Return [x, y] of the center of cell containing provided text 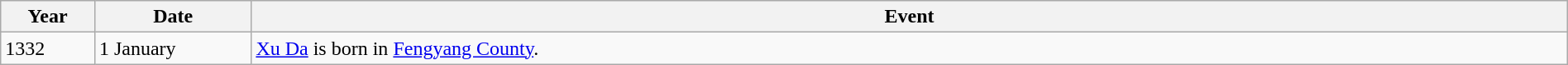
1332 [48, 48]
Event [910, 17]
Year [48, 17]
Xu Da is born in Fengyang County. [910, 48]
Date [172, 17]
1 January [172, 48]
